Scan for the cell matching the given text and deliver its (x, y) coordinate at center. 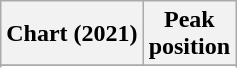
Peakposition (189, 34)
Chart (2021) (72, 34)
